Pinpoint the cell where the given text exists, returning its (X, Y) midpoint coordinate. 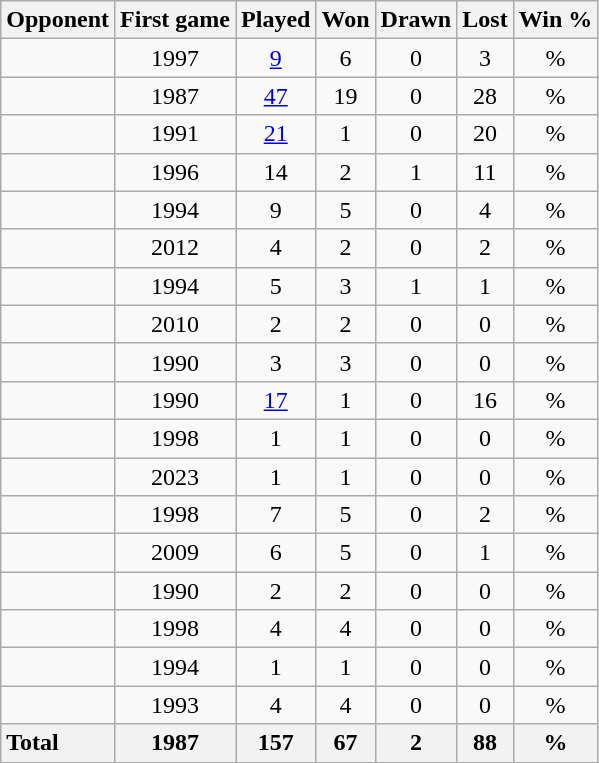
16 (485, 400)
21 (276, 134)
Lost (485, 20)
Played (276, 20)
2023 (176, 477)
1997 (176, 58)
20 (485, 134)
28 (485, 96)
Win % (556, 20)
Total (58, 743)
1993 (176, 705)
67 (346, 743)
First game (176, 20)
Won (346, 20)
7 (276, 515)
2009 (176, 553)
1991 (176, 134)
Opponent (58, 20)
11 (485, 172)
2010 (176, 324)
88 (485, 743)
19 (346, 96)
Drawn (416, 20)
17 (276, 400)
14 (276, 172)
2012 (176, 248)
1996 (176, 172)
47 (276, 96)
157 (276, 743)
